Locate the cell with the specified text and output its [X, Y] center coordinate. 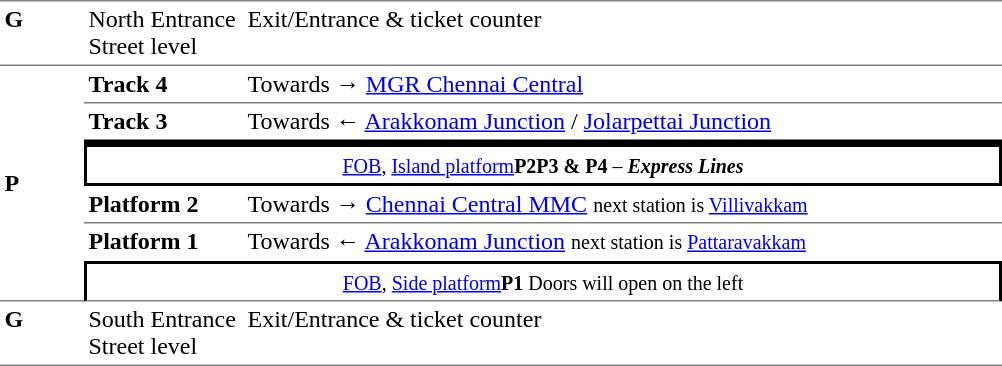
Track 3 [164, 124]
Towards ← Arakkonam Junction / Jolarpettai Junction [622, 124]
P [42, 184]
Towards ← Arakkonam Junction next station is Pattaravakkam [622, 243]
FOB, Island platformP2P3 & P4 – Express Lines [543, 165]
North Entrance Street level [164, 33]
Towards → MGR Chennai Central [622, 85]
Platform 2 [164, 205]
FOB, Side platformP1 Doors will open on the left [543, 281]
South Entrance Street level [164, 334]
Towards → Chennai Central MMC next station is Villivakkam [622, 205]
Track 4 [164, 85]
Platform 1 [164, 243]
